Scan for the cell matching the given text and deliver its [x, y] coordinate at center. 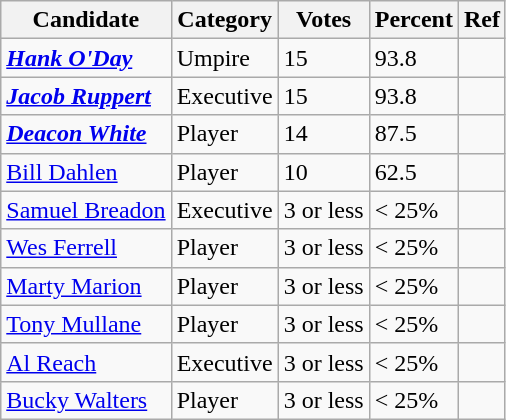
Deacon White [86, 134]
Ref [482, 20]
Category [224, 20]
62.5 [414, 172]
Candidate [86, 20]
Bucky Walters [86, 400]
Votes [324, 20]
Umpire [224, 58]
Tony Mullane [86, 324]
Bill Dahlen [86, 172]
87.5 [414, 134]
Al Reach [86, 362]
14 [324, 134]
Marty Marion [86, 286]
Percent [414, 20]
Hank O'Day [86, 58]
10 [324, 172]
Jacob Ruppert [86, 96]
Samuel Breadon [86, 210]
Wes Ferrell [86, 248]
